Output the (X, Y) coordinate of the center of the cell containing the given text.  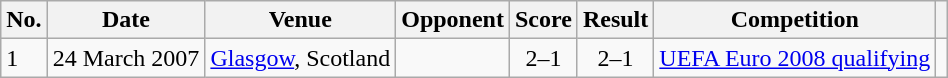
No. (24, 20)
Competition (795, 20)
UEFA Euro 2008 qualifying (795, 58)
1 (24, 58)
Score (543, 20)
Date (126, 20)
Result (615, 20)
Glasgow, Scotland (300, 58)
24 March 2007 (126, 58)
Opponent (453, 20)
Venue (300, 20)
